Extract the (X, Y) coordinate from the center of the cell holding the provided text.  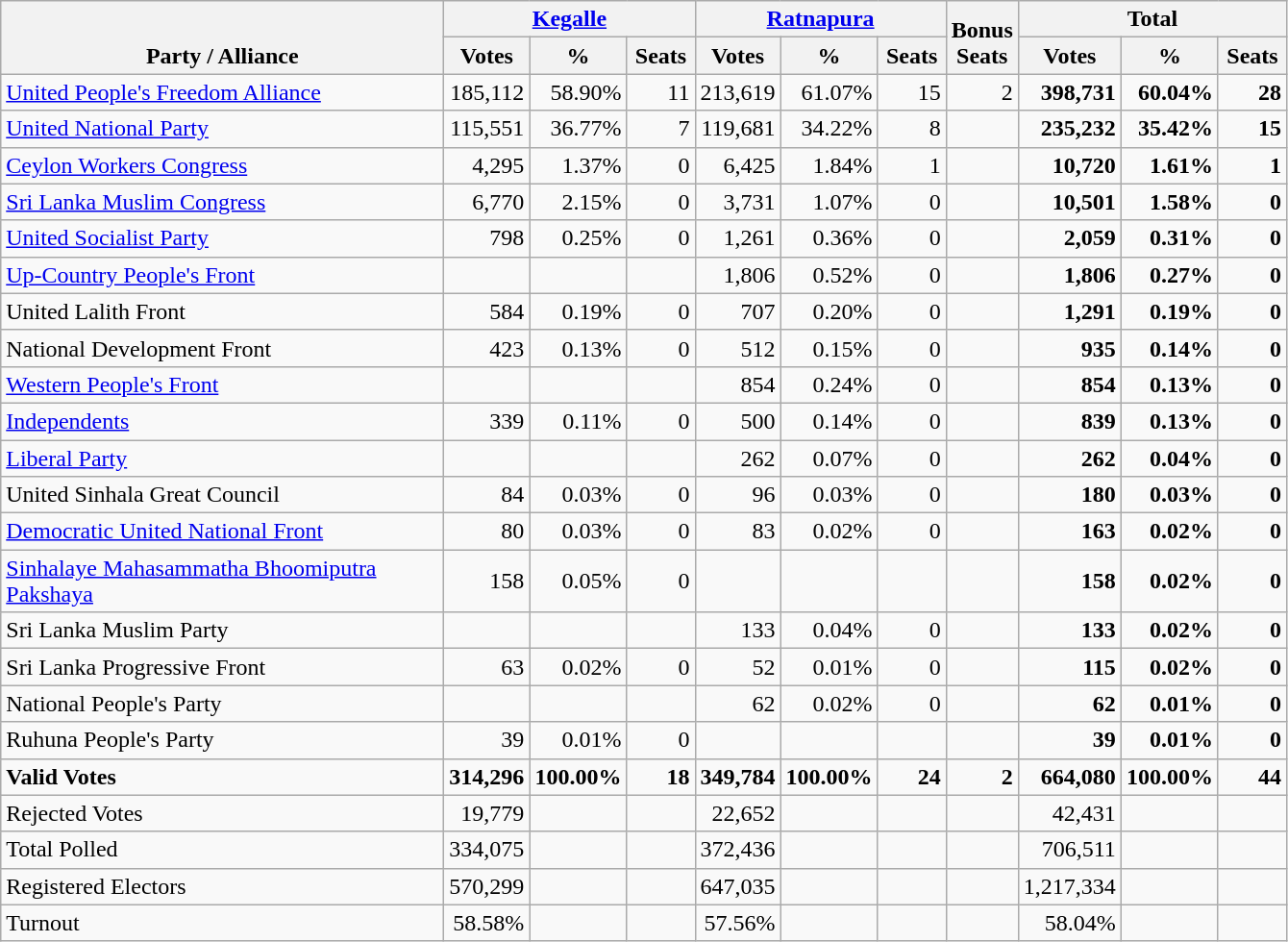
0.36% (829, 238)
1.58% (1169, 202)
96 (738, 495)
6,770 (486, 202)
10,720 (1069, 165)
22,652 (738, 813)
United People's Freedom Alliance (223, 92)
52 (738, 667)
2.15% (579, 202)
19,779 (486, 813)
National People's Party (223, 704)
1.37% (579, 165)
1.07% (829, 202)
United Socialist Party (223, 238)
0.07% (829, 459)
115 (1069, 667)
935 (1069, 348)
314,296 (486, 777)
Party / Alliance (223, 37)
8 (911, 129)
500 (738, 421)
0.25% (579, 238)
58.90% (579, 92)
163 (1069, 532)
798 (486, 238)
180 (1069, 495)
28 (1251, 92)
119,681 (738, 129)
0.31% (1169, 238)
1,217,334 (1069, 886)
Sri Lanka Muslim Party (223, 631)
Up-Country People's Front (223, 275)
60.04% (1169, 92)
Western People's Front (223, 384)
34.22% (829, 129)
United National Party (223, 129)
1.84% (829, 165)
61.07% (829, 92)
Rejected Votes (223, 813)
National Development Front (223, 348)
United Sinhala Great Council (223, 495)
2,059 (1069, 238)
372,436 (738, 850)
44 (1251, 777)
7 (661, 129)
512 (738, 348)
Ratnapura (821, 19)
Ruhuna People's Party (223, 740)
235,232 (1069, 129)
0.27% (1169, 275)
647,035 (738, 886)
36.77% (579, 129)
339 (486, 421)
Democratic United National Front (223, 532)
18 (661, 777)
0.52% (829, 275)
4,295 (486, 165)
Total Polled (223, 850)
United Lalith Front (223, 311)
Total (1152, 19)
Sri Lanka Progressive Front (223, 667)
0.11% (579, 421)
Ceylon Workers Congress (223, 165)
1,291 (1069, 311)
115,551 (486, 129)
334,075 (486, 850)
10,501 (1069, 202)
Turnout (223, 923)
6,425 (738, 165)
57.56% (738, 923)
24 (911, 777)
664,080 (1069, 777)
58.04% (1069, 923)
Independents (223, 421)
35.42% (1169, 129)
185,112 (486, 92)
11 (661, 92)
BonusSeats (982, 37)
Registered Electors (223, 886)
706,511 (1069, 850)
83 (738, 532)
707 (738, 311)
0.05% (579, 581)
42,431 (1069, 813)
349,784 (738, 777)
839 (1069, 421)
3,731 (738, 202)
Kegalle (569, 19)
63 (486, 667)
570,299 (486, 886)
213,619 (738, 92)
Liberal Party (223, 459)
84 (486, 495)
0.24% (829, 384)
398,731 (1069, 92)
584 (486, 311)
423 (486, 348)
Sinhalaye Mahasammatha Bhoomiputra Pakshaya (223, 581)
58.58% (486, 923)
Sri Lanka Muslim Congress (223, 202)
0.15% (829, 348)
1,261 (738, 238)
1.61% (1169, 165)
80 (486, 532)
Valid Votes (223, 777)
0.20% (829, 311)
